Detect which cell encompasses the target text, then output its (X, Y) center coordinate. 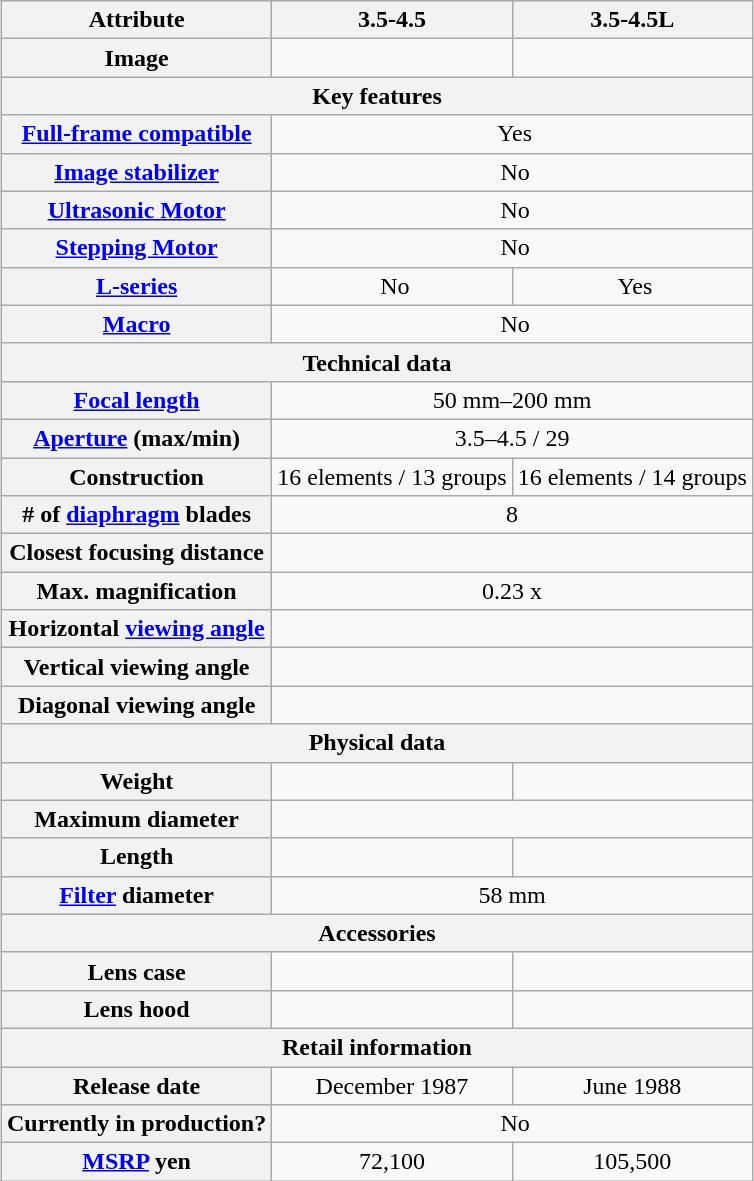
Maximum diameter (137, 819)
Max. magnification (137, 591)
Aperture (max/min) (137, 438)
50 mm–200 mm (512, 400)
Key features (378, 96)
Image (137, 58)
June 1988 (632, 1085)
Ultrasonic Motor (137, 210)
Diagonal viewing angle (137, 705)
MSRP yen (137, 1162)
72,100 (392, 1162)
Construction (137, 477)
Physical data (378, 743)
Retail information (378, 1047)
Vertical viewing angle (137, 667)
Weight (137, 781)
8 (512, 515)
105,500 (632, 1162)
December 1987 (392, 1085)
Full-frame compatible (137, 134)
Technical data (378, 362)
Currently in production? (137, 1124)
Attribute (137, 20)
16 elements / 13 groups (392, 477)
Accessories (378, 933)
Release date (137, 1085)
Filter diameter (137, 895)
L-series (137, 286)
16 elements / 14 groups (632, 477)
Focal length (137, 400)
Length (137, 857)
0.23 x (512, 591)
# of diaphragm blades (137, 515)
Horizontal viewing angle (137, 629)
Lens hood (137, 1009)
Macro (137, 324)
Stepping Motor (137, 248)
3.5-4.5L (632, 20)
Image stabilizer (137, 172)
58 mm (512, 895)
Lens case (137, 971)
3.5–4.5 / 29 (512, 438)
3.5-4.5 (392, 20)
Closest focusing distance (137, 553)
